Locate the cell with the specified text and output its (x, y) center coordinate. 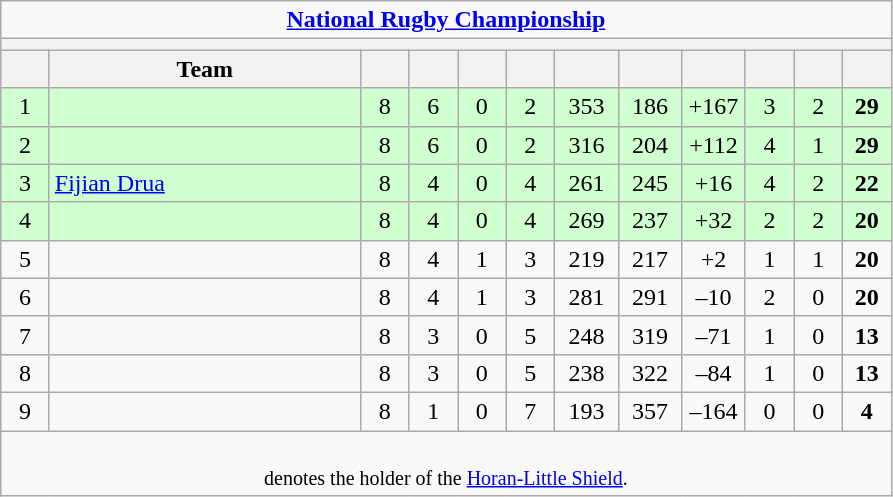
248 (587, 335)
204 (650, 145)
322 (650, 373)
–71 (714, 335)
22 (866, 183)
193 (587, 411)
–164 (714, 411)
+16 (714, 183)
Team (204, 69)
238 (587, 373)
219 (587, 259)
319 (650, 335)
353 (587, 107)
Fijian Drua (204, 183)
denotes the holder of the Horan-Little Shield. (446, 462)
National Rugby Championship (446, 20)
186 (650, 107)
269 (587, 221)
217 (650, 259)
9 (26, 411)
+112 (714, 145)
+2 (714, 259)
281 (587, 297)
+32 (714, 221)
261 (587, 183)
+167 (714, 107)
–84 (714, 373)
316 (587, 145)
245 (650, 183)
237 (650, 221)
357 (650, 411)
–10 (714, 297)
291 (650, 297)
